Detect which cell encompasses the target text, then output its [x, y] center coordinate. 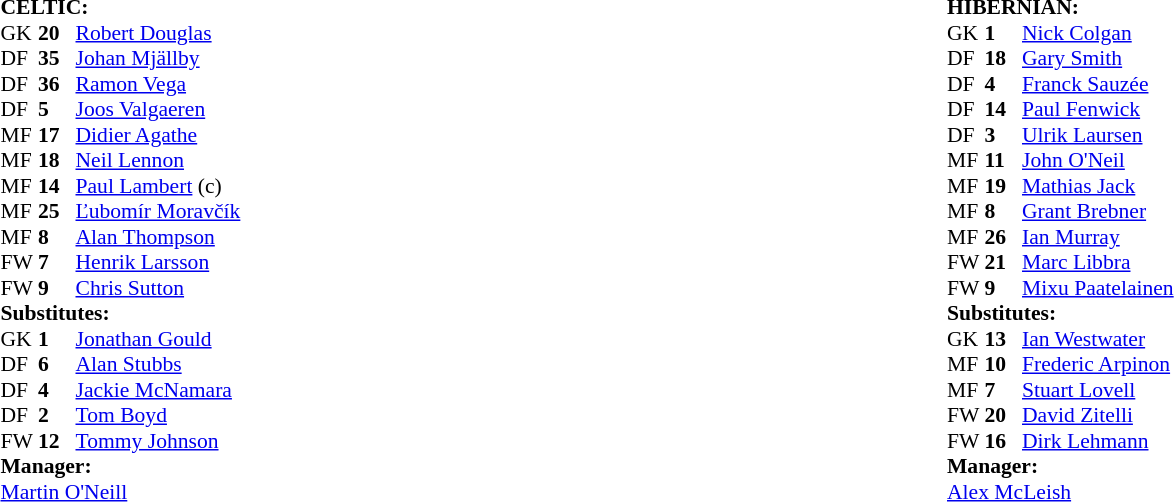
Ian Westwater [1098, 339]
Nick Colgan [1098, 33]
Mixu Paatelainen [1098, 288]
Mathias Jack [1098, 186]
Robert Douglas [158, 33]
Didier Agathe [158, 135]
Paul Fenwick [1098, 109]
Neil Lennon [158, 161]
Ramon Vega [158, 84]
17 [57, 135]
Grant Brebner [1098, 211]
21 [1003, 263]
26 [1003, 237]
Ľubomír Moravčík [158, 211]
Stuart Lovell [1098, 390]
David Zitelli [1098, 415]
Jackie McNamara [158, 390]
John O'Neil [1098, 161]
35 [57, 59]
Henrik Larsson [158, 263]
2 [57, 415]
25 [57, 211]
Frederic Arpinon [1098, 365]
36 [57, 84]
10 [1003, 365]
Joos Valgaeren [158, 109]
19 [1003, 186]
3 [1003, 135]
Marc Libbra [1098, 263]
Dirk Lehmann [1098, 441]
13 [1003, 339]
Jonathan Gould [158, 339]
Franck Sauzée [1098, 84]
6 [57, 365]
Johan Mjällby [158, 59]
Tom Boyd [158, 415]
Ulrik Laursen [1098, 135]
11 [1003, 161]
Gary Smith [1098, 59]
16 [1003, 441]
Alan Thompson [158, 237]
Chris Sutton [158, 288]
Alan Stubbs [158, 365]
Paul Lambert (c) [158, 186]
Tommy Johnson [158, 441]
12 [57, 441]
Ian Murray [1098, 237]
5 [57, 109]
